Return (x, y) of the center of cell containing provided text 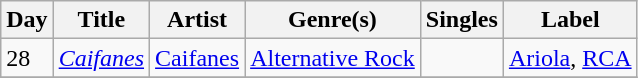
Ariola, RCA (570, 58)
Artist (198, 20)
Day (27, 20)
Label (570, 20)
Singles (462, 20)
Alternative Rock (333, 58)
Genre(s) (333, 20)
28 (27, 58)
Title (101, 20)
